Identify which cell holds the provided text, then report its (x, y) central coordinate. 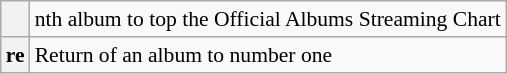
nth album to top the Official Albums Streaming Chart (268, 19)
Return of an album to number one (268, 55)
re (16, 55)
